Determine the [x, y] coordinate at the center of the cell enclosing the given text.  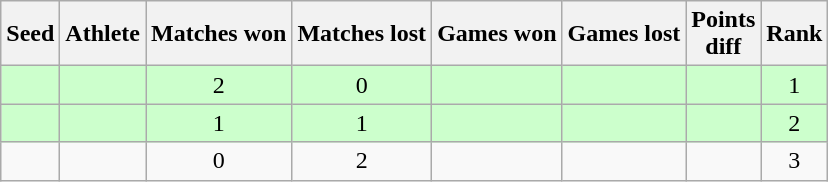
Games lost [624, 34]
Athlete [103, 34]
Matches lost [362, 34]
Pointsdiff [724, 34]
Games won [497, 34]
Seed [30, 34]
3 [794, 161]
Matches won [219, 34]
Rank [794, 34]
